Provide the [X, Y] coordinate of the cell's center where the given text is located.  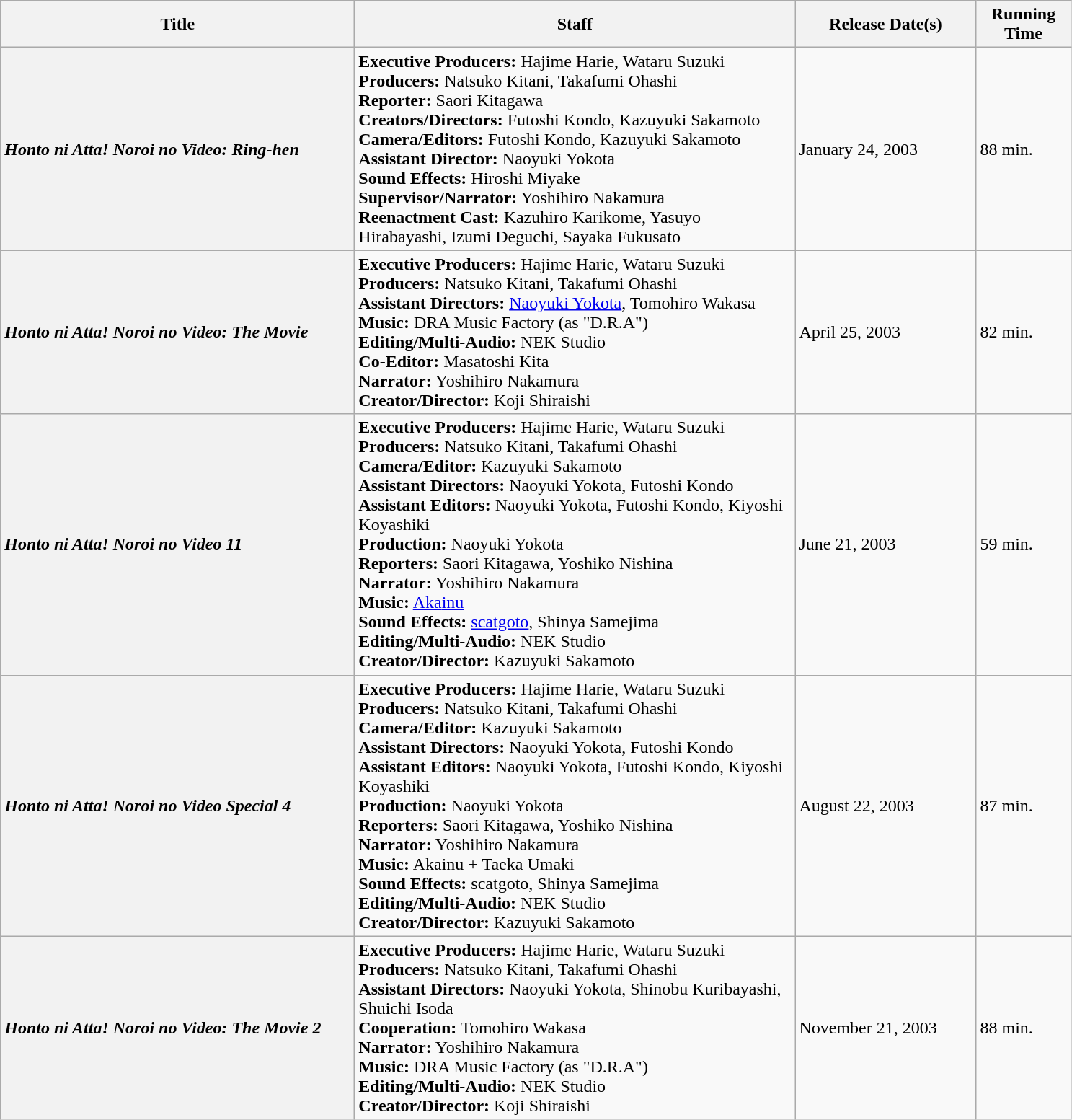
Running Time [1024, 25]
Release Date(s) [885, 25]
59 min. [1024, 544]
June 21, 2003 [885, 544]
Staff [575, 25]
Title [177, 25]
April 25, 2003 [885, 332]
Honto ni Atta! Noroi no Video: The Movie [177, 332]
Honto ni Atta! Noroi no Video 11 [177, 544]
August 22, 2003 [885, 806]
82 min. [1024, 332]
87 min. [1024, 806]
November 21, 2003 [885, 1028]
Honto ni Atta! Noroi no Video Special 4 [177, 806]
Honto ni Atta! Noroi no Video: Ring-hen [177, 149]
Honto ni Atta! Noroi no Video: The Movie 2 [177, 1028]
January 24, 2003 [885, 149]
